Determine the [X, Y] coordinate at the center of the cell enclosing the given text.  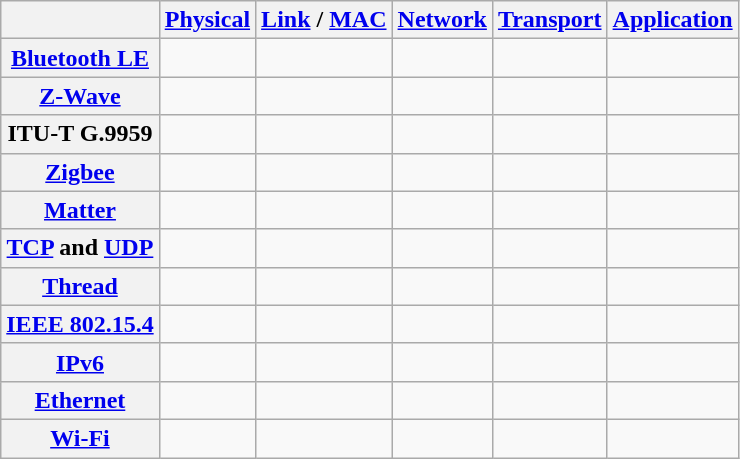
Network [442, 20]
IPv6 [80, 362]
TCP and UDP [80, 248]
Transport [550, 20]
Link / MAC [324, 20]
Thread [80, 286]
Physical [207, 20]
Wi-Fi [80, 438]
Matter [80, 210]
IEEE 802.15.4 [80, 324]
ITU-T G.9959 [80, 134]
Zigbee [80, 172]
Application [672, 20]
Ethernet [80, 400]
Z-Wave [80, 96]
Bluetooth LE [80, 58]
